Detect which cell encompasses the target text, then output its [x, y] center coordinate. 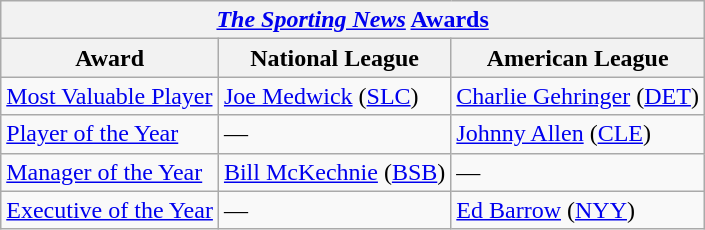
Ed Barrow (NYY) [578, 210]
Bill McKechnie (BSB) [334, 172]
Joe Medwick (SLC) [334, 96]
Player of the Year [110, 134]
Manager of the Year [110, 172]
Executive of the Year [110, 210]
Charlie Gehringer (DET) [578, 96]
Award [110, 58]
Johnny Allen (CLE) [578, 134]
Most Valuable Player [110, 96]
National League [334, 58]
The Sporting News Awards [353, 20]
American League [578, 58]
